Locate the cell with the specified text and output its [X, Y] center coordinate. 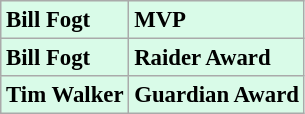
Guardian Award [216, 95]
Raider Award [216, 58]
Tim Walker [65, 95]
MVP [216, 20]
